Search for the cell housing the specified text and yield its [x, y] center coordinate. 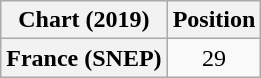
Chart (2019) [84, 20]
France (SNEP) [84, 58]
29 [214, 58]
Position [214, 20]
